Search for the cell housing the specified text and yield its [X, Y] center coordinate. 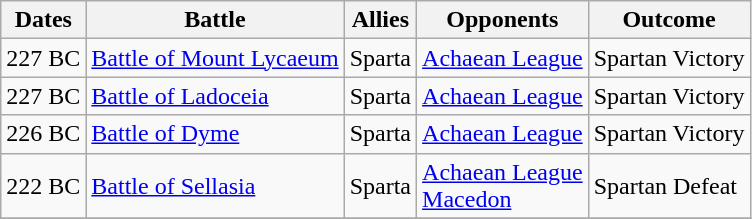
Allies [380, 20]
226 BC [44, 134]
Outcome [669, 20]
Battle of Sellasia [215, 186]
Spartan Defeat [669, 186]
Achaean LeagueMacedon [503, 186]
Battle [215, 20]
Battle of Dyme [215, 134]
Opponents [503, 20]
Battle of Ladoceia [215, 96]
222 BC [44, 186]
Dates [44, 20]
Battle of Mount Lycaeum [215, 58]
